Capture the cell that displays the provided text and extract its (X, Y) central coordinate. 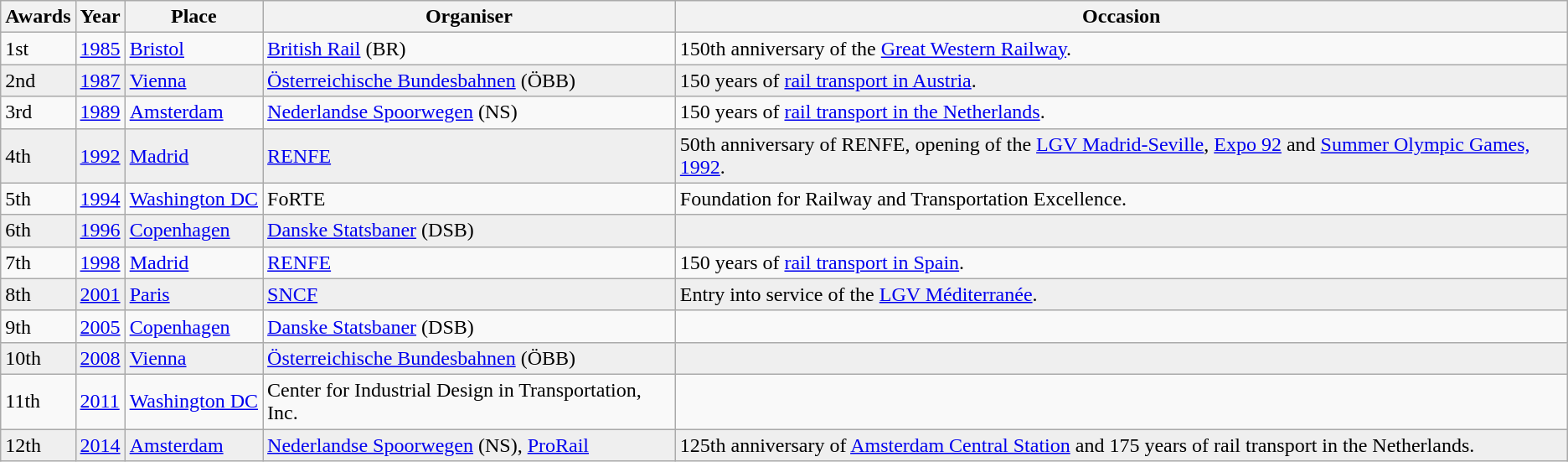
12th (39, 445)
150 years of rail transport in Austria. (1121, 80)
1998 (101, 262)
2005 (101, 326)
11th (39, 401)
2011 (101, 401)
Bristol (193, 49)
Year (101, 17)
SNCF (469, 294)
Paris (193, 294)
5th (39, 199)
Foundation for Railway and Transportation Excellence. (1121, 199)
9th (39, 326)
Organiser (469, 17)
Occasion (1121, 17)
British Rail (BR) (469, 49)
2008 (101, 358)
1989 (101, 112)
2001 (101, 294)
2nd (39, 80)
Nederlandse Spoorwegen (NS), ProRail (469, 445)
125th anniversary of Amsterdam Central Station and 175 years of rail transport in the Netherlands. (1121, 445)
Nederlandse Spoorwegen (NS) (469, 112)
8th (39, 294)
1992 (101, 156)
Place (193, 17)
Awards (39, 17)
10th (39, 358)
7th (39, 262)
FoRTE (469, 199)
1996 (101, 231)
2014 (101, 445)
1985 (101, 49)
1987 (101, 80)
1994 (101, 199)
6th (39, 231)
4th (39, 156)
Entry into service of the LGV Méditerranée. (1121, 294)
150 years of rail transport in the Netherlands. (1121, 112)
1st (39, 49)
3rd (39, 112)
150th anniversary of the Great Western Railway. (1121, 49)
150 years of rail transport in Spain. (1121, 262)
50th anniversary of RENFE, opening of the LGV Madrid-Seville, Expo 92 and Summer Olympic Games, 1992. (1121, 156)
Center for Industrial Design in Transportation, Inc. (469, 401)
